Search for the cell housing the specified text and yield its [x, y] center coordinate. 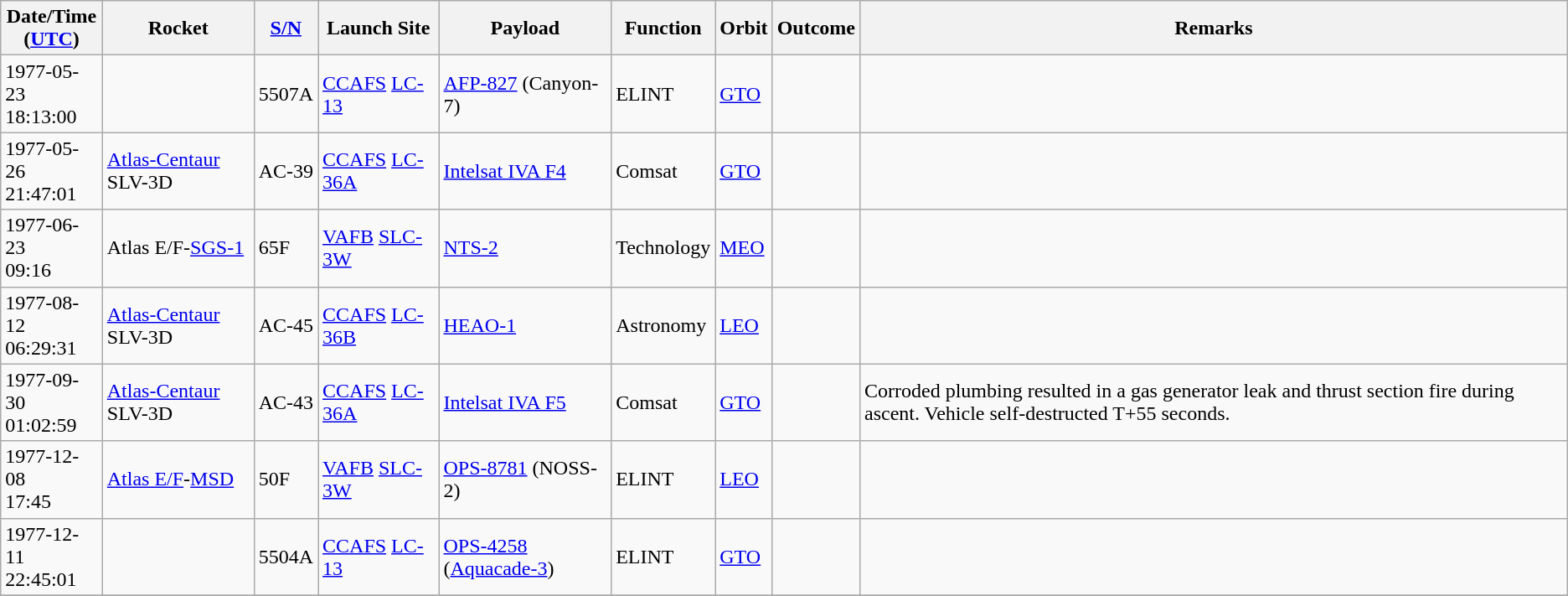
Corroded plumbing resulted in a gas generator leak and thrust section fire during ascent. Vehicle self-destructed T+55 seconds. [1213, 402]
Launch Site [379, 29]
Date/Time(UTC) [52, 29]
5507A [286, 94]
50F [286, 479]
Function [663, 29]
5504A [286, 557]
1977-05-2621:47:01 [52, 171]
Astronomy [663, 325]
AFP-827 (Canyon-7) [525, 94]
1977-08-1206:29:31 [52, 325]
Atlas E/F-MSD [178, 479]
Remarks [1213, 29]
MEO [744, 248]
1977-05-2318:13:00 [52, 94]
Atlas E/F-SGS-1 [178, 248]
Outcome [816, 29]
OPS-4258 (Aquacade-3) [525, 557]
1977-12-1122:45:01 [52, 557]
Orbit [744, 29]
Rocket [178, 29]
S/N [286, 29]
Payload [525, 29]
OPS-8781 (NOSS-2) [525, 479]
HEAO-1 [525, 325]
NTS-2 [525, 248]
Technology [663, 248]
1977-09-3001:02:59 [52, 402]
65F [286, 248]
AC-45 [286, 325]
AC-43 [286, 402]
AC-39 [286, 171]
CCAFS LC-36B [379, 325]
Intelsat IVA F4 [525, 171]
1977-06-2309:16 [52, 248]
1977-12-0817:45 [52, 479]
Intelsat IVA F5 [525, 402]
